Locate the cell with the specified text and output its [X, Y] center coordinate. 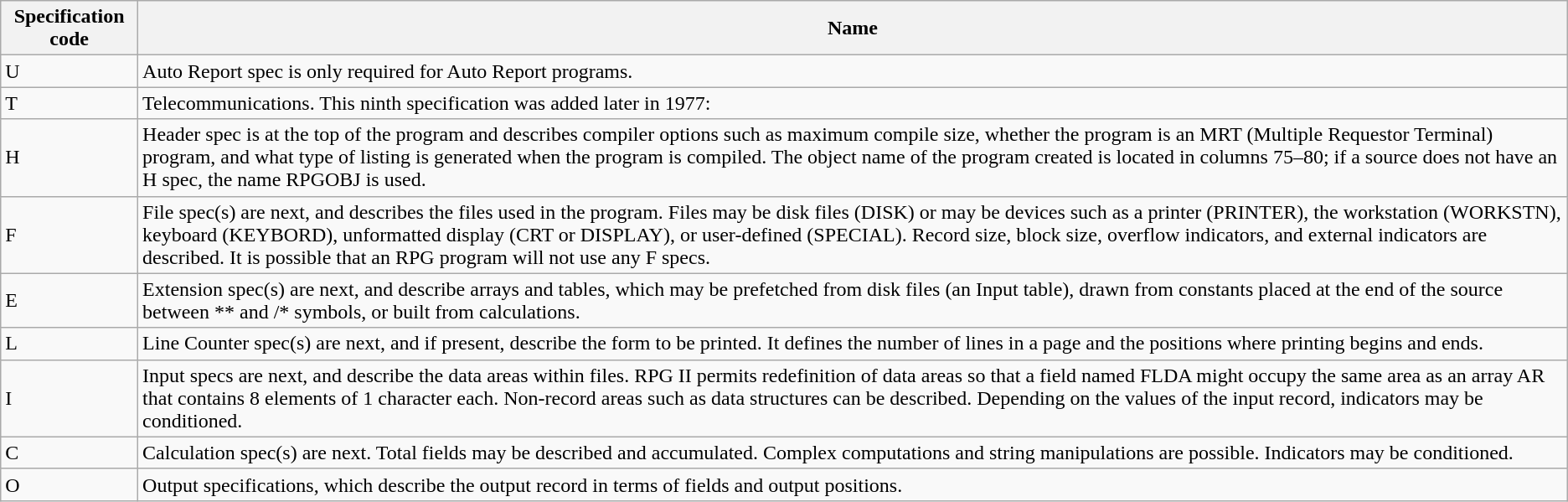
H [70, 158]
U [70, 71]
Telecommunications. This ninth specification was added later in 1977: [853, 103]
Output specifications, which describe the output record in terms of fields and output positions. [853, 484]
F [70, 235]
Auto Report spec is only required for Auto Report programs. [853, 71]
Specification code [70, 28]
E [70, 300]
C [70, 453]
I [70, 398]
Name [853, 28]
O [70, 484]
T [70, 103]
L [70, 344]
